Return the (x, y) coordinate for the center point of the cell that contains the specified text.  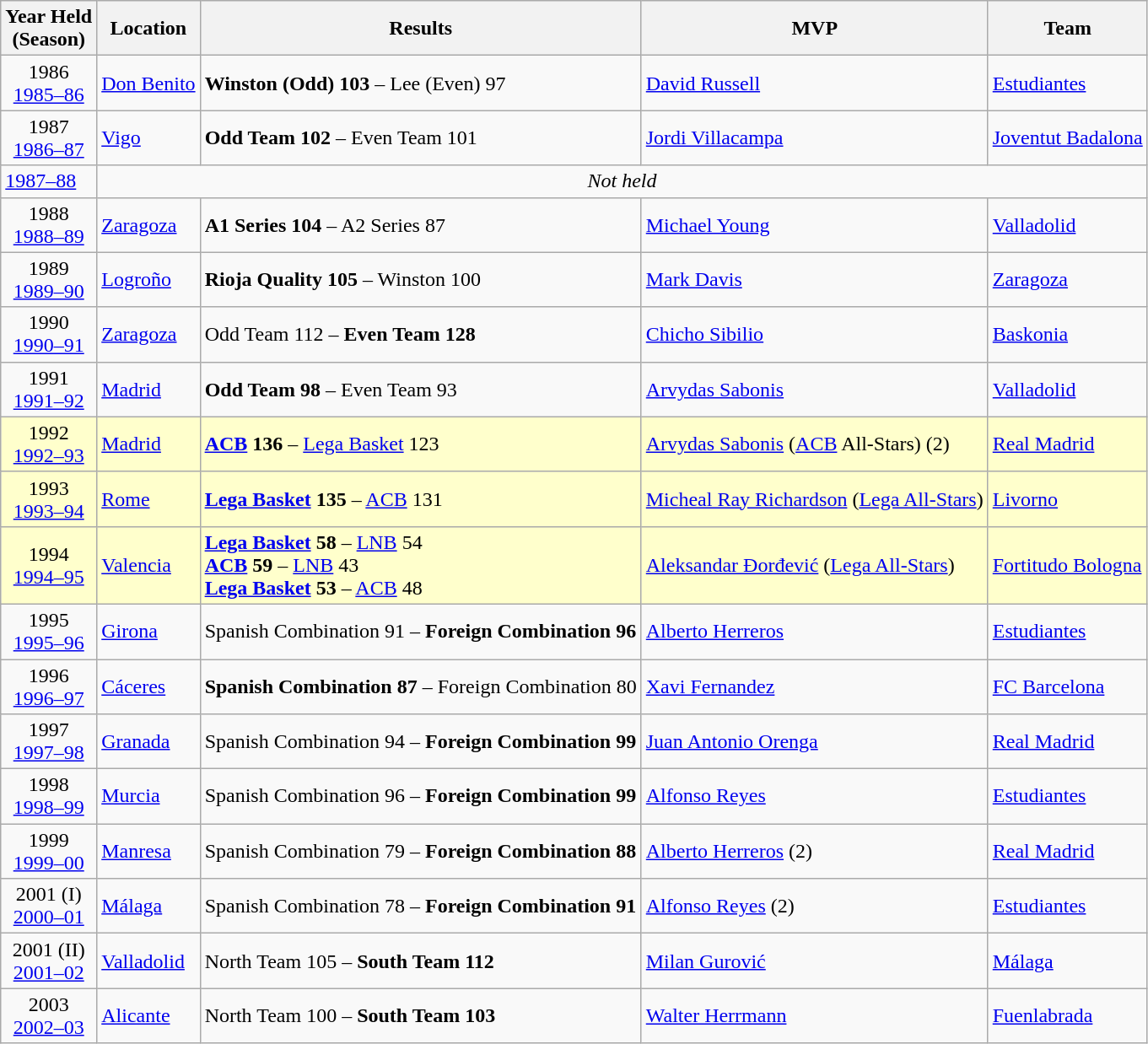
David Russell (815, 83)
19931993–94 (49, 499)
19891989–90 (49, 280)
Spanish Combination 91 – Foreign Combination 96 (420, 631)
20032002–03 (49, 1015)
Rome (148, 499)
Joventut Badalona (1068, 138)
19951995–96 (49, 631)
19871986–87 (49, 138)
Spanish Combination 94 – Foreign Combination 99 (420, 742)
Milan Gurović (815, 961)
Alberto Herreros (815, 631)
Chicho Sibilio (815, 334)
Micheal Ray Richardson (Lega All-Stars) (815, 499)
19901990–91 (49, 334)
Odd Team 102 – Even Team 101 (420, 138)
Results (420, 29)
North Team 105 – South Team 112 (420, 961)
Mark Davis (815, 280)
Arvydas Sabonis (ACB All-Stars) (2) (815, 444)
Xavi Fernandez (815, 686)
Don Benito (148, 83)
Alicante (148, 1015)
Valencia (148, 565)
Location (148, 29)
Lega Basket 58 – LNB 54ACB 59 – LNB 43Lega Basket 53 – ACB 48 (420, 565)
Rioja Quality 105 – Winston 100 (420, 280)
Fortitudo Bologna (1068, 565)
19991999–00 (49, 852)
Cáceres (148, 686)
1987–88 (49, 181)
MVP (815, 29)
19911991–92 (49, 390)
Manresa (148, 852)
Spanish Combination 96 – Foreign Combination 99 (420, 796)
Livorno (1068, 499)
Year Held (Season) (49, 29)
Alfonso Reyes (2) (815, 906)
Aleksandar Đorđević (Lega All-Stars) (815, 565)
Spanish Combination 78 – Foreign Combination 91 (420, 906)
19861985–86 (49, 83)
19971997–98 (49, 742)
Alberto Herreros (2) (815, 852)
Odd Team 112 – Even Team 128 (420, 334)
Walter Herrmann (815, 1015)
Winston (Odd) 103 – Lee (Even) 97 (420, 83)
19881988–89 (49, 224)
Arvydas Sabonis (815, 390)
Fuenlabrada (1068, 1015)
Girona (148, 631)
North Team 100 – South Team 103 (420, 1015)
19981998–99 (49, 796)
ACB 136 – Lega Basket 123 (420, 444)
Odd Team 98 – Even Team 93 (420, 390)
Spanish Combination 79 – Foreign Combination 88 (420, 852)
Lega Basket 135 – ACB 131 (420, 499)
FC Barcelona (1068, 686)
19961996–97 (49, 686)
19921992–93 (49, 444)
A1 Series 104 – A2 Series 87 (420, 224)
Logroño (148, 280)
19941994–95 (49, 565)
Alfonso Reyes (815, 796)
Michael Young (815, 224)
Not held (623, 181)
Baskonia (1068, 334)
2001 (II)2001–02 (49, 961)
Spanish Combination 87 – Foreign Combination 80 (420, 686)
Murcia (148, 796)
Juan Antonio Orenga (815, 742)
2001 (I)2000–01 (49, 906)
Granada (148, 742)
Vigo (148, 138)
Jordi Villacampa (815, 138)
Team (1068, 29)
